Provide the (x, y) coordinate of the cell's center where the given text is located.  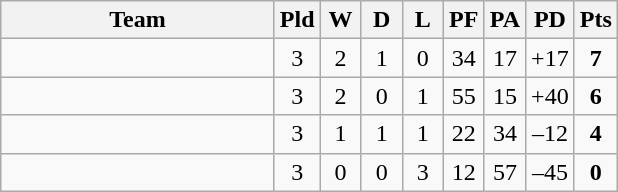
Team (138, 20)
D (382, 20)
17 (504, 58)
15 (504, 96)
Pld (297, 20)
+40 (550, 96)
6 (596, 96)
+17 (550, 58)
PD (550, 20)
W (340, 20)
L (422, 20)
PA (504, 20)
55 (464, 96)
–45 (550, 172)
22 (464, 134)
PF (464, 20)
–12 (550, 134)
Pts (596, 20)
12 (464, 172)
57 (504, 172)
7 (596, 58)
4 (596, 134)
